Provide the (X, Y) coordinate of the cell's center where the given text is located.  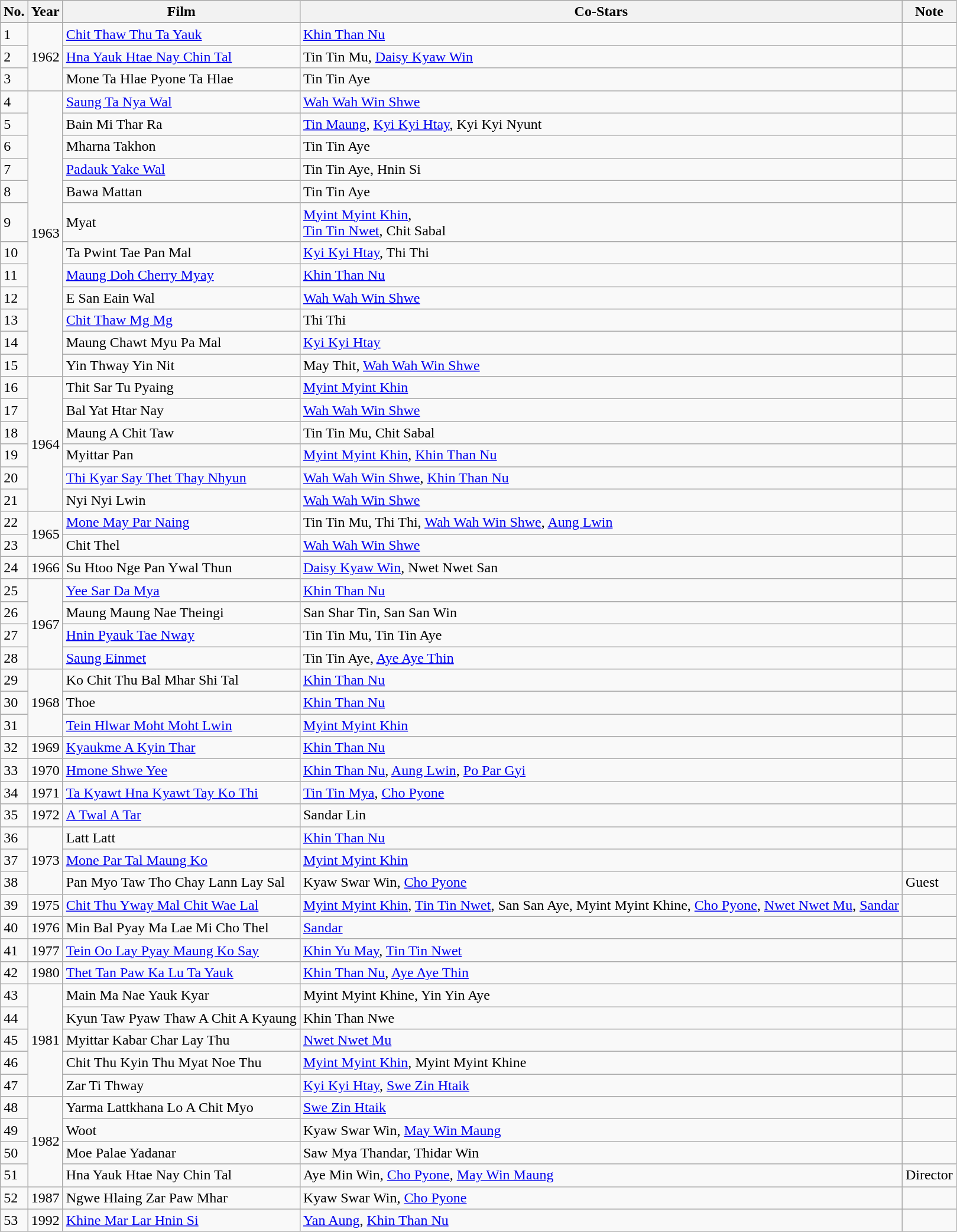
Myittar Pan (181, 455)
Myint Myint Khine, Yin Yin Aye (601, 995)
Bain Mi Thar Ra (181, 124)
Yarma Lattkhana Lo A Chit Myo (181, 1108)
33 (14, 770)
37 (14, 860)
Tin Tin Aye, Aye Aye Thin (601, 658)
Yee Sar Da Mya (181, 590)
19 (14, 455)
26 (14, 612)
1977 (45, 950)
50 (14, 1153)
Mharna Takhon (181, 147)
38 (14, 883)
Tin Tin Mu, Tin Tin Aye (601, 635)
Tin Tin Aye, Hnin Si (601, 169)
1987 (45, 1198)
22 (14, 523)
Thi Thi (601, 320)
Chit Thu Kyin Thu Myat Noe Thu (181, 1063)
36 (14, 838)
1966 (45, 568)
Co-Stars (601, 12)
41 (14, 950)
24 (14, 568)
Tein Oo Lay Pyay Maung Ko Say (181, 950)
1963 (45, 234)
Maung Chawt Myu Pa Mal (181, 343)
6 (14, 147)
23 (14, 545)
Maung Maung Nae Theingi (181, 612)
Note (929, 12)
43 (14, 995)
Woot (181, 1130)
Daisy Kyaw Win, Nwet Nwet San (601, 568)
Sandar (601, 928)
Nwet Nwet Mu (601, 1040)
Kyun Taw Pyaw Thaw A Chit A Kyaung (181, 1017)
42 (14, 972)
44 (14, 1017)
2 (14, 57)
Tin Tin Mu, Thi Thi, Wah Wah Win Shwe, Aung Lwin (601, 523)
Sandar Lin (601, 815)
1971 (45, 793)
1992 (45, 1220)
Myint Myint Khin, Myint Myint Khine (601, 1063)
7 (14, 169)
1969 (45, 748)
Ngwe Hlaing Zar Paw Mhar (181, 1198)
Saung Ta Nya Wal (181, 102)
Khin Than Nu, Aye Aye Thin (601, 972)
25 (14, 590)
Hnin Pyauk Tae Nway (181, 635)
Padauk Yake Wal (181, 169)
Khin Yu May, Tin Tin Nwet (601, 950)
1980 (45, 972)
11 (14, 275)
Min Bal Pyay Ma Lae Mi Cho Thel (181, 928)
1972 (45, 815)
Thet Tan Paw Ka Lu Ta Yauk (181, 972)
Wah Wah Win Shwe, Khin Than Nu (601, 478)
Pan Myo Taw Tho Chay Lann Lay Sal (181, 883)
Myint Myint Khin, Khin Than Nu (601, 455)
Hmone Shwe Yee (181, 770)
13 (14, 320)
17 (14, 410)
9 (14, 222)
52 (14, 1198)
14 (14, 343)
Yin Thway Yin Nit (181, 365)
Guest (929, 883)
Mone May Par Naing (181, 523)
Tein Hlwar Moht Moht Lwin (181, 725)
Aye Min Win, Cho Pyone, May Win Maung (601, 1175)
1 (14, 34)
1968 (45, 703)
Ta Pwint Tae Pan Mal (181, 252)
Swe Zin Htaik (601, 1108)
Chit Thaw Thu Ta Yauk (181, 34)
Myint Myint Khin, Tin Tin Nwet, San San Aye, Myint Myint Khine, Cho Pyone, Nwet Nwet Mu, Sandar (601, 905)
27 (14, 635)
16 (14, 388)
1982 (45, 1142)
34 (14, 793)
Ko Chit Thu Bal Mhar Shi Tal (181, 680)
15 (14, 365)
Khin Than Nwe (601, 1017)
Tin Tin Mu, Daisy Kyaw Win (601, 57)
Myat (181, 222)
Main Ma Nae Yauk Kyar (181, 995)
Saung Einmet (181, 658)
10 (14, 252)
Kyaw Swar Win, May Win Maung (601, 1130)
Chit Thaw Mg Mg (181, 320)
1967 (45, 624)
Thoe (181, 703)
8 (14, 192)
Maung Doh Cherry Myay (181, 275)
49 (14, 1130)
E San Eain Wal (181, 297)
Kyi Kyi Htay, Thi Thi (601, 252)
1976 (45, 928)
46 (14, 1063)
Saw Mya Thandar, Thidar Win (601, 1153)
39 (14, 905)
47 (14, 1085)
30 (14, 703)
Nyi Nyi Lwin (181, 500)
29 (14, 680)
Khine Mar Lar Hnin Si (181, 1220)
Latt Latt (181, 838)
Thi Kyar Say Thet Thay Nhyun (181, 478)
No. (14, 12)
12 (14, 297)
4 (14, 102)
45 (14, 1040)
Myittar Kabar Char Lay Thu (181, 1040)
Kyaukme A Kyin Thar (181, 748)
32 (14, 748)
A Twal A Tar (181, 815)
Khin Than Nu, Aung Lwin, Po Par Gyi (601, 770)
Kyi Kyi Htay (601, 343)
1970 (45, 770)
Bawa Mattan (181, 192)
Chit Thu Yway Mal Chit Wae Lal (181, 905)
35 (14, 815)
48 (14, 1108)
Mone Ta Hlae Pyone Ta Hlae (181, 79)
1973 (45, 860)
3 (14, 79)
1964 (45, 444)
Film (181, 12)
Tin Tin Mya, Cho Pyone (601, 793)
Tin Tin Mu, Chit Sabal (601, 433)
1962 (45, 57)
Su Htoo Nge Pan Ywal Thun (181, 568)
1965 (45, 534)
Moe Palae Yadanar (181, 1153)
Bal Yat Htar Nay (181, 410)
40 (14, 928)
18 (14, 433)
Director (929, 1175)
Tin Maung, Kyi Kyi Htay, Kyi Kyi Nyunt (601, 124)
Thit Sar Tu Pyaing (181, 388)
5 (14, 124)
Zar Ti Thway (181, 1085)
Maung A Chit Taw (181, 433)
20 (14, 478)
28 (14, 658)
May Thit, Wah Wah Win Shwe (601, 365)
Year (45, 12)
Myint Myint Khin,Tin Tin Nwet, Chit Sabal (601, 222)
Yan Aung, Khin Than Nu (601, 1220)
Chit Thel (181, 545)
1981 (45, 1040)
53 (14, 1220)
Mone Par Tal Maung Ko (181, 860)
Ta Kyawt Hna Kyawt Tay Ko Thi (181, 793)
51 (14, 1175)
1975 (45, 905)
San Shar Tin, San San Win (601, 612)
21 (14, 500)
Kyi Kyi Htay, Swe Zin Htaik (601, 1085)
31 (14, 725)
